Scan for the cell matching the given text and deliver its [X, Y] coordinate at center. 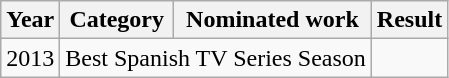
2013 [30, 58]
Category [117, 20]
Year [30, 20]
Result [409, 20]
Best Spanish TV Series Season [216, 58]
Nominated work [273, 20]
